Return (X, Y) of the center of cell containing provided text 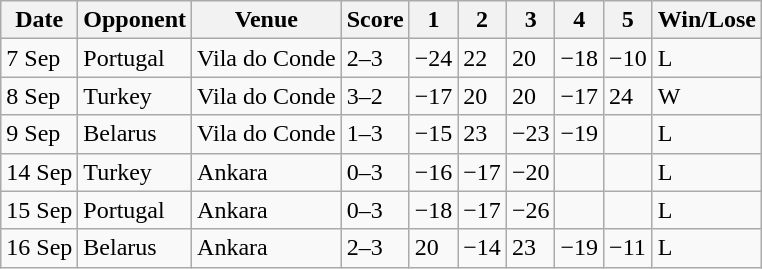
Opponent (135, 20)
−26 (530, 210)
1 (434, 20)
22 (482, 58)
8 Sep (40, 96)
W (706, 96)
−16 (434, 172)
16 Sep (40, 248)
1–3 (375, 134)
5 (628, 20)
Date (40, 20)
−11 (628, 248)
−10 (628, 58)
4 (580, 20)
3–2 (375, 96)
24 (628, 96)
−20 (530, 172)
3 (530, 20)
−23 (530, 134)
−14 (482, 248)
Venue (267, 20)
−15 (434, 134)
−24 (434, 58)
Win/Lose (706, 20)
Score (375, 20)
15 Sep (40, 210)
2 (482, 20)
14 Sep (40, 172)
7 Sep (40, 58)
9 Sep (40, 134)
